Return [X, Y] of the center of cell containing provided text 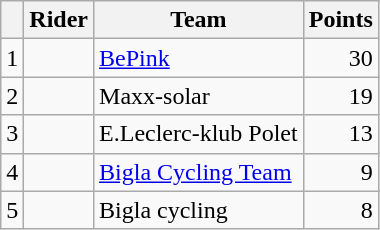
Maxx-solar [199, 96]
3 [12, 134]
E.Leclerc-klub Polet [199, 134]
8 [340, 210]
Bigla cycling [199, 210]
BePink [199, 58]
4 [12, 172]
1 [12, 58]
Team [199, 20]
2 [12, 96]
Rider [59, 20]
19 [340, 96]
30 [340, 58]
13 [340, 134]
9 [340, 172]
Points [340, 20]
Bigla Cycling Team [199, 172]
5 [12, 210]
